For the text-containing cell, return its midpoint in (x, y) coordinate format. 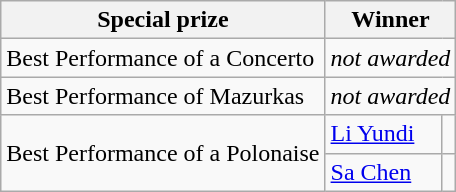
Best Performance of a Concerto (163, 58)
Best Performance of Mazurkas (163, 96)
Sa Chen (384, 172)
Special prize (163, 20)
Winner (390, 20)
Best Performance of a Polonaise (163, 153)
Li Yundi (384, 134)
